Determine the [X, Y] coordinate at the center of the cell enclosing the given text.  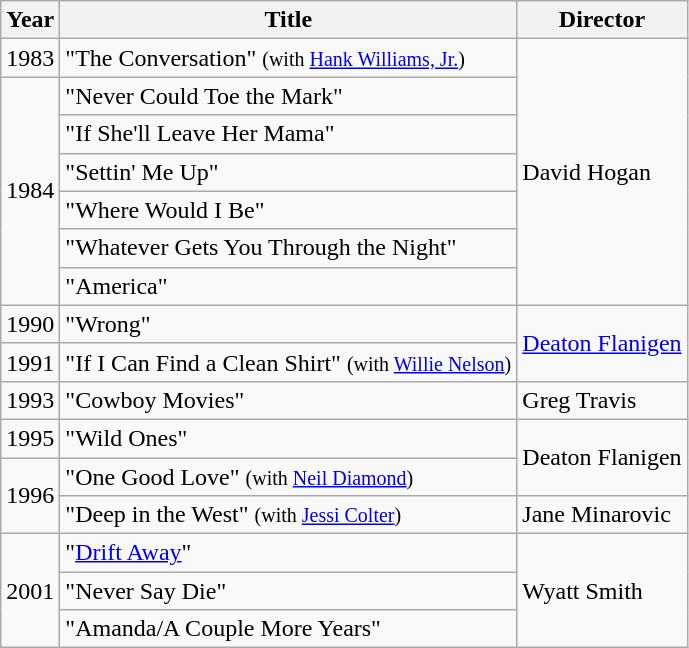
1991 [30, 362]
Wyatt Smith [602, 591]
"Cowboy Movies" [288, 400]
Jane Minarovic [602, 515]
Year [30, 20]
"Whatever Gets You Through the Night" [288, 248]
"Drift Away" [288, 553]
"Settin' Me Up" [288, 172]
"Wild Ones" [288, 438]
1983 [30, 58]
"Never Could Toe the Mark" [288, 96]
"Where Would I Be" [288, 210]
1996 [30, 496]
"Amanda/A Couple More Years" [288, 629]
"If I Can Find a Clean Shirt" (with Willie Nelson) [288, 362]
Greg Travis [602, 400]
1990 [30, 324]
David Hogan [602, 172]
"One Good Love" (with Neil Diamond) [288, 477]
1995 [30, 438]
Title [288, 20]
Director [602, 20]
1984 [30, 191]
1993 [30, 400]
"Deep in the West" (with Jessi Colter) [288, 515]
"Wrong" [288, 324]
"Never Say Die" [288, 591]
"America" [288, 286]
2001 [30, 591]
"The Conversation" (with Hank Williams, Jr.) [288, 58]
"If She'll Leave Her Mama" [288, 134]
